For the text-containing cell, return its midpoint in [X, Y] coordinate format. 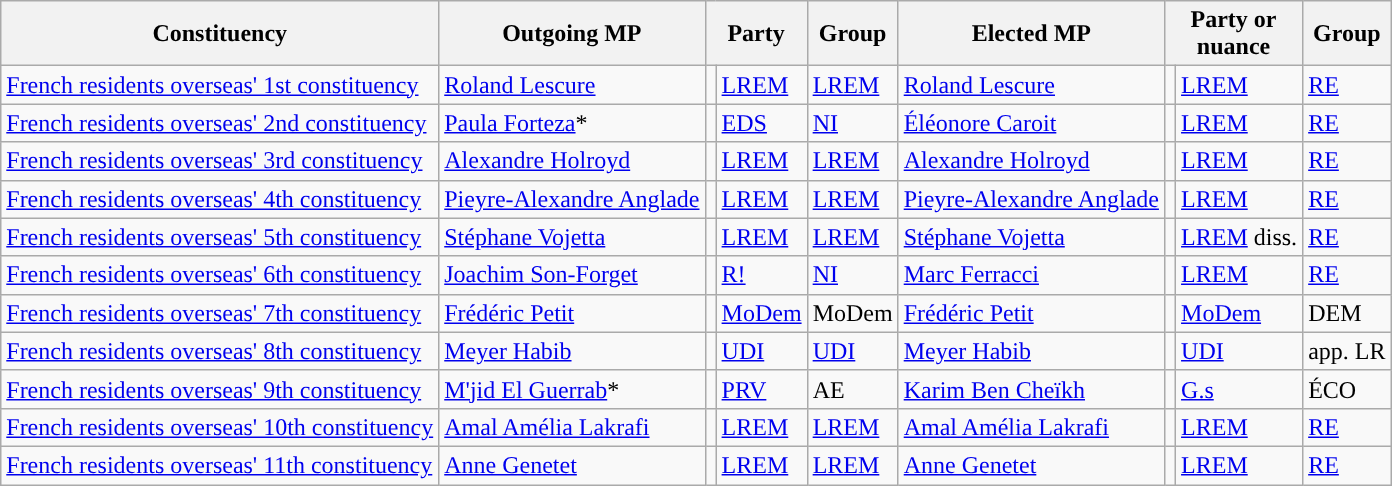
PRV [762, 389]
M'jid El Guerrab* [572, 389]
AE [852, 389]
Marc Ferracci [1031, 275]
EDS [762, 123]
Outgoing MP [572, 34]
R! [762, 275]
ÉCO [1347, 389]
French residents overseas' 11th constituency [220, 465]
Joachim Son-Forget [572, 275]
G.s [1240, 389]
DEM [1347, 313]
Party [756, 34]
French residents overseas' 5th constituency [220, 237]
French residents overseas' 6th constituency [220, 275]
French residents overseas' 2nd constituency [220, 123]
French residents overseas' 9th constituency [220, 389]
Constituency [220, 34]
app. LR [1347, 351]
French residents overseas' 3rd constituency [220, 161]
Elected MP [1031, 34]
Karim Ben Cheïkh [1031, 389]
Party ornuance [1233, 34]
Éléonore Caroit [1031, 123]
French residents overseas' 4th constituency [220, 199]
French residents overseas' 8th constituency [220, 351]
LREM diss. [1240, 237]
French residents overseas' 1st constituency [220, 85]
French residents overseas' 7th constituency [220, 313]
French residents overseas' 10th constituency [220, 427]
Paula Forteza* [572, 123]
